Locate the cell with the specified text and output its [X, Y] center coordinate. 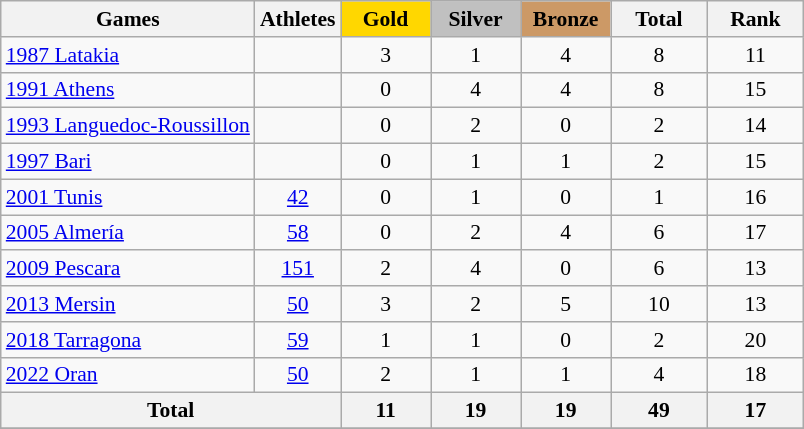
10 [660, 304]
1991 Athens [128, 90]
1993 Languedoc-Roussillon [128, 126]
16 [756, 197]
1997 Bari [128, 162]
2013 Mersin [128, 304]
Bronze [566, 19]
2018 Tarragona [128, 340]
2005 Almería [128, 233]
2001 Tunis [128, 197]
2022 Oran [128, 375]
59 [298, 340]
49 [660, 411]
2009 Pescara [128, 269]
Athletes [298, 19]
Rank [756, 19]
20 [756, 340]
5 [566, 304]
Gold [386, 19]
42 [298, 197]
151 [298, 269]
1987 Latakia [128, 55]
Games [128, 19]
58 [298, 233]
14 [756, 126]
18 [756, 375]
Silver [476, 19]
